Detect which cell encompasses the target text, then output its (x, y) center coordinate. 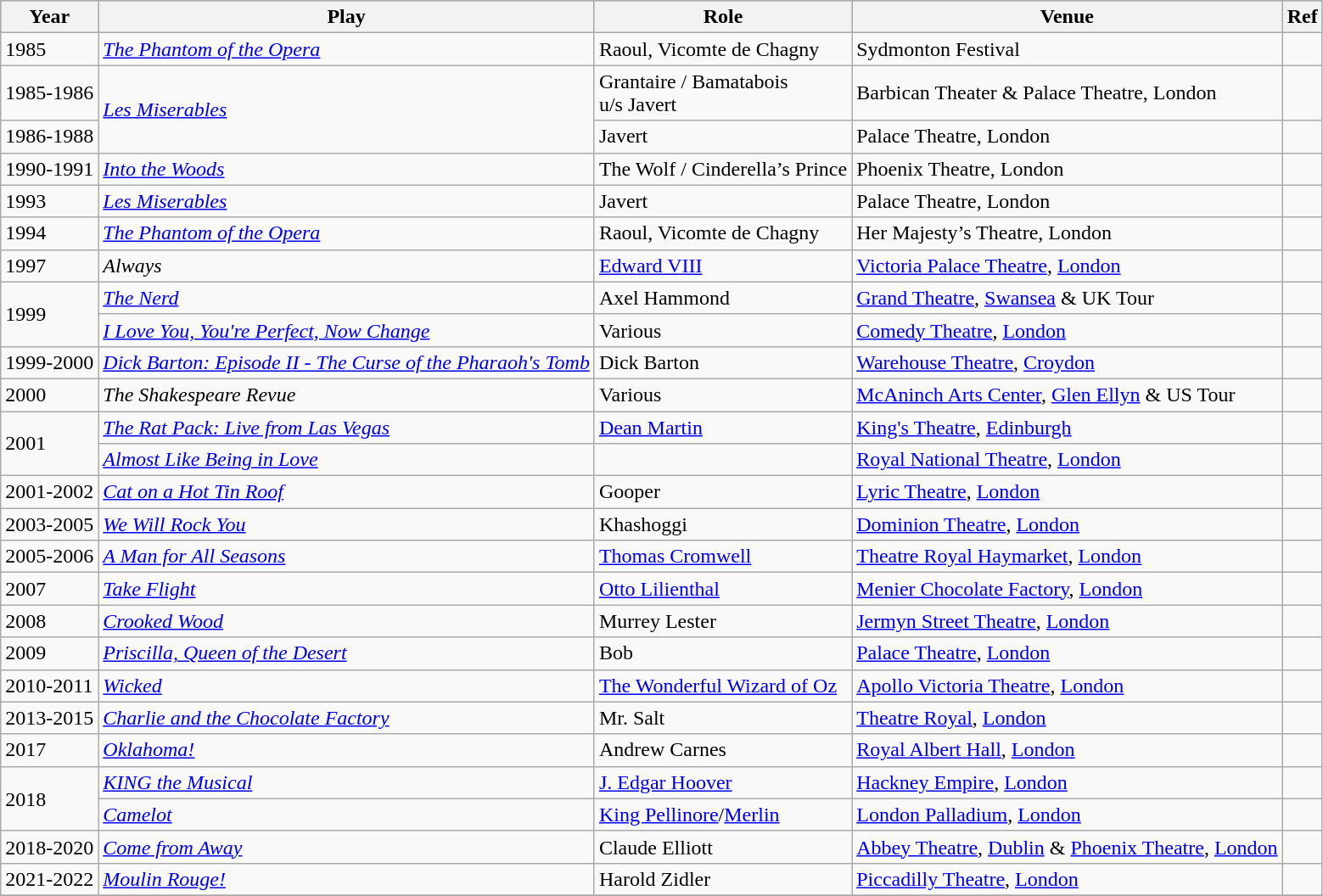
Dominion Theatre, London (1068, 524)
London Palladium, London (1068, 815)
Victoria Palace Theatre, London (1068, 266)
Khashoggi (723, 524)
Barbican Theater & Palace Theatre, London (1068, 93)
Dean Martin (723, 427)
Abbey Theatre, Dublin & Phoenix Theatre, London (1068, 847)
2005-2006 (49, 557)
1986-1988 (49, 137)
1997 (49, 266)
Lyric Theatre, London (1068, 492)
1985 (49, 49)
Crooked Wood (346, 621)
2018-2020 (49, 847)
Into the Woods (346, 169)
Grand Theatre, Swansea & UK Tour (1068, 298)
Play (346, 17)
Harold Zidler (723, 879)
Phoenix Theatre, London (1068, 169)
Camelot (346, 815)
Claude Elliott (723, 847)
The Nerd (346, 298)
The Wolf / Cinderella’s Prince (723, 169)
Moulin Rouge! (346, 879)
Comedy Theatre, London (1068, 330)
1999 (49, 314)
Grantaire / Bamataboisu/s Javert (723, 93)
Royal Albert Hall, London (1068, 750)
2021-2022 (49, 879)
Wicked (346, 686)
The Wonderful Wizard of Oz (723, 686)
2017 (49, 750)
J. Edgar Hoover (723, 782)
2009 (49, 653)
Theatre Royal, London (1068, 718)
Royal National Theatre, London (1068, 460)
Murrey Lester (723, 621)
Jermyn Street Theatre, London (1068, 621)
Bob (723, 653)
2010-2011 (49, 686)
Edward VIII (723, 266)
Andrew Carnes (723, 750)
Piccadilly Theatre, London (1068, 879)
Hackney Empire, London (1068, 782)
The Rat Pack: Live from Las Vegas (346, 427)
Theatre Royal Haymarket, London (1068, 557)
2013-2015 (49, 718)
2001 (49, 443)
Dick Barton (723, 362)
2003-2005 (49, 524)
King Pellinore/Merlin (723, 815)
KING the Musical (346, 782)
Come from Away (346, 847)
1985-1986 (49, 93)
1999-2000 (49, 362)
The Shakespeare Revue (346, 395)
Almost Like Being in Love (346, 460)
2000 (49, 395)
I Love You, You're Perfect, Now Change (346, 330)
2001-2002 (49, 492)
2018 (49, 798)
Venue (1068, 17)
Cat on a Hot Tin Roof (346, 492)
Role (723, 17)
Charlie and the Chocolate Factory (346, 718)
A Man for All Seasons (346, 557)
Take Flight (346, 589)
Her Majesty’s Theatre, London (1068, 233)
Thomas Cromwell (723, 557)
1990-1991 (49, 169)
Priscilla, Queen of the Desert (346, 653)
Year (49, 17)
King's Theatre, Edinburgh (1068, 427)
Apollo Victoria Theatre, London (1068, 686)
Ref (1302, 17)
Warehouse Theatre, Croydon (1068, 362)
Axel Hammond (723, 298)
Always (346, 266)
Oklahoma! (346, 750)
1994 (49, 233)
Gooper (723, 492)
Sydmonton Festival (1068, 49)
We Will Rock You (346, 524)
2008 (49, 621)
1993 (49, 201)
Dick Barton: Episode II - The Curse of the Pharaoh's Tomb (346, 362)
McAninch Arts Center, Glen Ellyn & US Tour (1068, 395)
Mr. Salt (723, 718)
Otto Lilienthal (723, 589)
2007 (49, 589)
Menier Chocolate Factory, London (1068, 589)
